Scan for the cell matching the given text and deliver its [X, Y] coordinate at center. 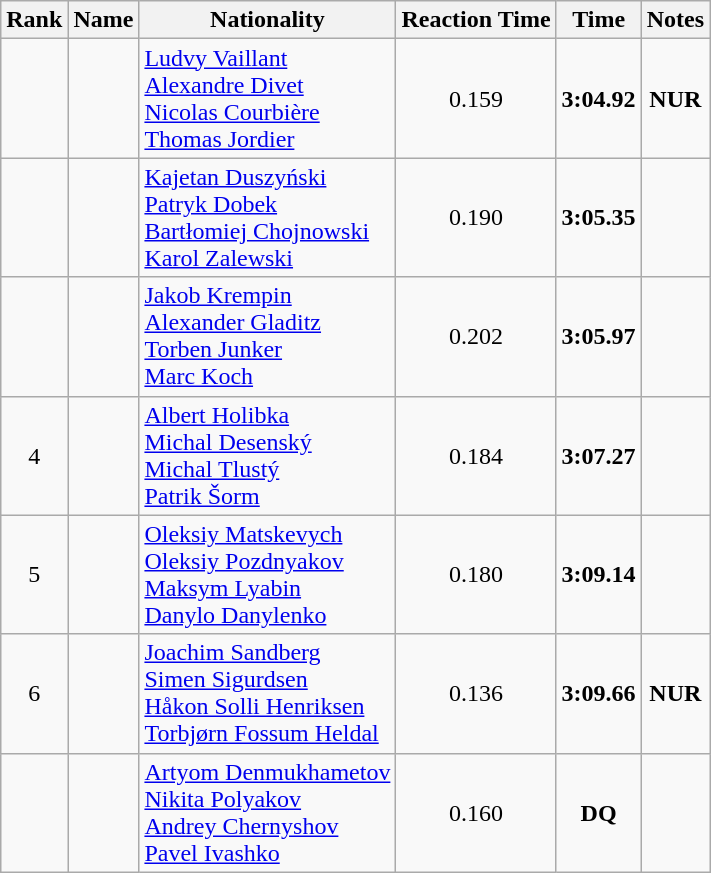
Jakob KrempinAlexander GladitzTorben JunkerMarc Koch [268, 336]
Joachim SandbergSimen SigurdsenHåkon Solli HenriksenTorbjørn Fossum Heldal [268, 694]
Rank [34, 20]
3:09.14 [598, 574]
Artyom DenmukhametovNikita PolyakovAndrey ChernyshovPavel Ivashko [268, 812]
5 [34, 574]
DQ [598, 812]
3:05.97 [598, 336]
0.136 [476, 694]
Oleksiy MatskevychOleksiy PozdnyakovMaksym LyabinDanylo Danylenko [268, 574]
Name [104, 20]
Ludvy VaillantAlexandre DivetNicolas CourbièreThomas Jordier [268, 98]
Time [598, 20]
Notes [675, 20]
0.184 [476, 456]
4 [34, 456]
0.202 [476, 336]
3:09.66 [598, 694]
Albert HolibkaMichal DesenskýMichal TlustýPatrik Šorm [268, 456]
Reaction Time [476, 20]
0.190 [476, 218]
3:05.35 [598, 218]
6 [34, 694]
Nationality [268, 20]
0.159 [476, 98]
0.160 [476, 812]
3:04.92 [598, 98]
Kajetan DuszyńskiPatryk DobekBartłomiej ChojnowskiKarol Zalewski [268, 218]
3:07.27 [598, 456]
0.180 [476, 574]
